Scan for the cell matching the given text and deliver its (X, Y) coordinate at center. 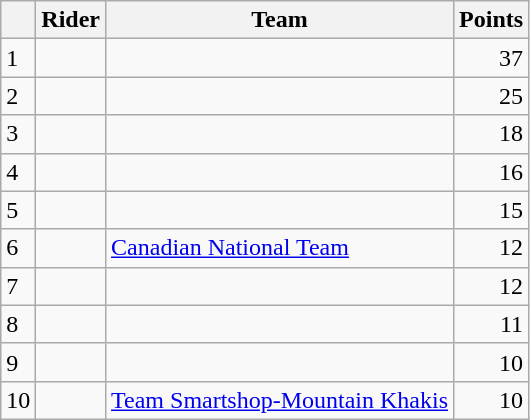
Canadian National Team (280, 248)
4 (18, 172)
25 (492, 96)
11 (492, 324)
16 (492, 172)
9 (18, 362)
Rider (71, 20)
8 (18, 324)
3 (18, 134)
6 (18, 248)
5 (18, 210)
Team (280, 20)
Team Smartshop-Mountain Khakis (280, 400)
15 (492, 210)
37 (492, 58)
7 (18, 286)
1 (18, 58)
Points (492, 20)
2 (18, 96)
18 (492, 134)
